Return the (x, y) coordinate for the center point of the cell that contains the specified text.  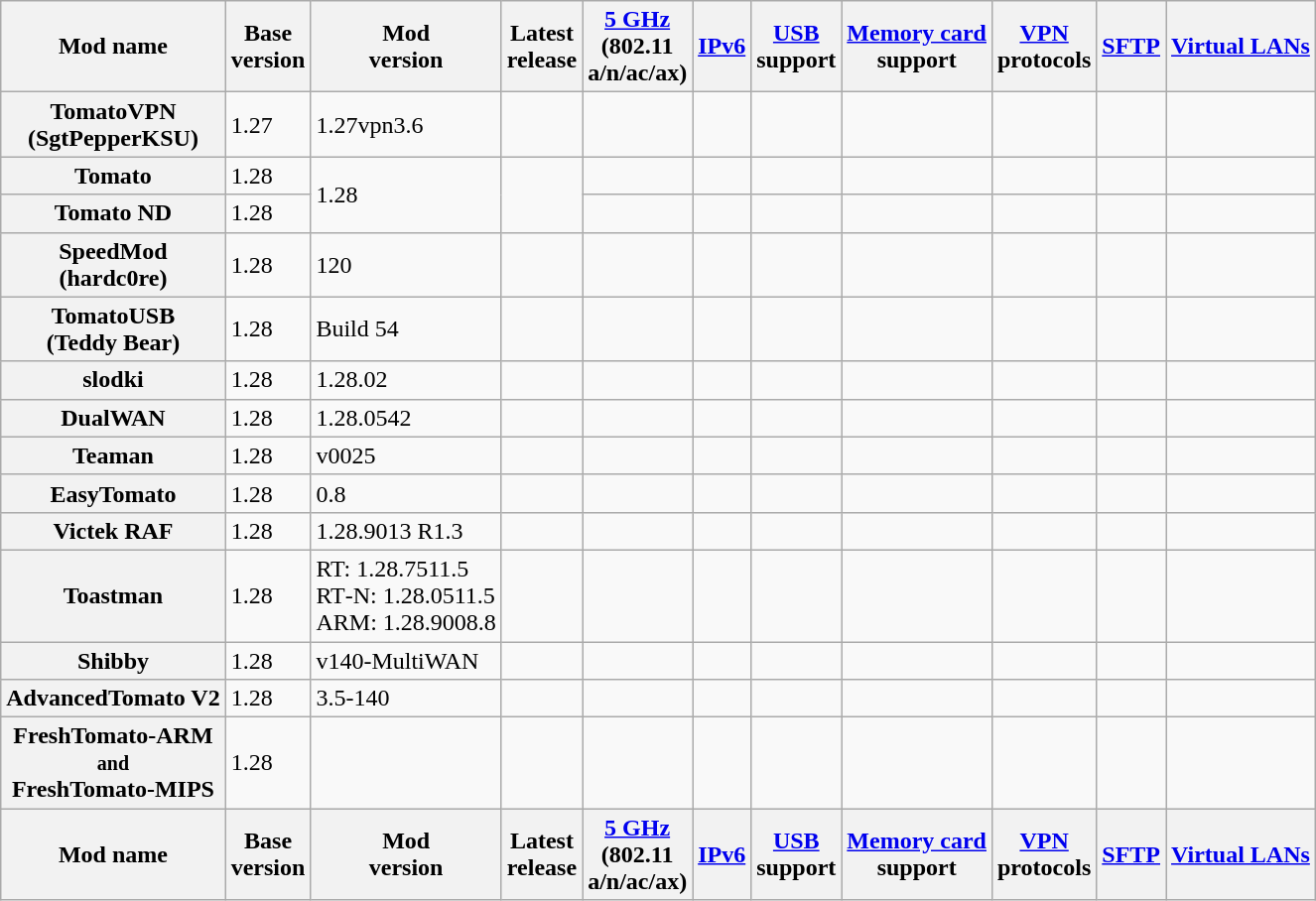
3.5-140 (406, 699)
120 (406, 264)
RT: 1.28.7511.5RT‑N: 1.28.0511.5ARM: 1.28.9008.8 (406, 595)
TomatoUSB(Teddy Bear) (113, 329)
SpeedMod(hardc0re) (113, 264)
Shibby (113, 660)
Toastman (113, 595)
Victek RAF (113, 531)
AdvancedTomato V2 (113, 699)
Teaman (113, 455)
v140‑MultiWAN (406, 660)
1.28.02 (406, 380)
slodki (113, 380)
Tomato ND (113, 213)
v0025 (406, 455)
1.27 (268, 125)
FreshTomato‑ARMandFreshTomato‑MIPS (113, 763)
0.8 (406, 493)
Tomato (113, 176)
EasyTomato (113, 493)
1.27vpn3.6 (406, 125)
1.28.0542 (406, 418)
Build 54 (406, 329)
DualWAN (113, 418)
1.28.9013 R1.3 (406, 531)
TomatoVPN(SgtPepperKSU) (113, 125)
